Capture the cell that displays the provided text and extract its (x, y) central coordinate. 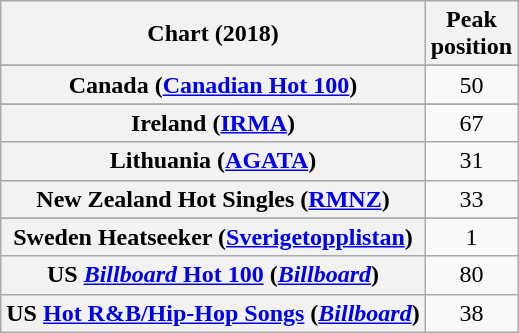
New Zealand Hot Singles (RMNZ) (213, 199)
1 (471, 237)
38 (471, 313)
31 (471, 161)
Lithuania (AGATA) (213, 161)
50 (471, 85)
67 (471, 123)
Peak position (471, 34)
US Hot R&B/Hip-Hop Songs (Billboard) (213, 313)
Ireland (IRMA) (213, 123)
80 (471, 275)
Canada (Canadian Hot 100) (213, 85)
33 (471, 199)
US Billboard Hot 100 (Billboard) (213, 275)
Chart (2018) (213, 34)
Sweden Heatseeker (Sverigetopplistan) (213, 237)
